Pinpoint the cell where the given text exists, returning its (X, Y) midpoint coordinate. 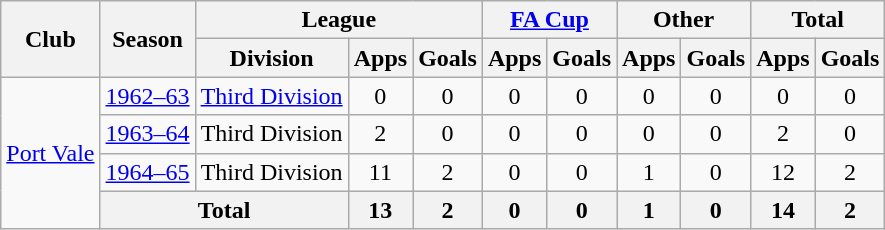
1964–65 (148, 172)
FA Cup (549, 20)
14 (783, 210)
Club (50, 39)
12 (783, 172)
Other (684, 20)
Division (272, 58)
Port Vale (50, 153)
1962–63 (148, 96)
League (338, 20)
1963–64 (148, 134)
11 (380, 172)
Season (148, 39)
13 (380, 210)
